Determine the [x, y] coordinate at the center of the cell enclosing the given text.  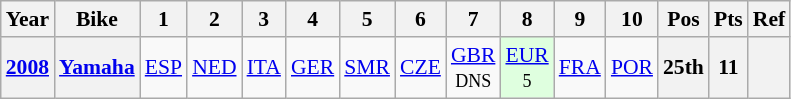
CZE [420, 68]
POR [632, 68]
FRA [580, 68]
GER [312, 68]
NED [214, 68]
Ref [769, 19]
SMR [367, 68]
Bike [97, 19]
6 [420, 19]
8 [526, 19]
25th [684, 68]
2008 [28, 68]
3 [264, 19]
Yamaha [97, 68]
7 [474, 19]
1 [164, 19]
Year [28, 19]
Pts [728, 19]
GBRDNS [474, 68]
10 [632, 19]
11 [728, 68]
2 [214, 19]
ITA [264, 68]
ESP [164, 68]
Pos [684, 19]
EUR5 [526, 68]
9 [580, 19]
5 [367, 19]
4 [312, 19]
